Search for the cell housing the specified text and yield its (X, Y) center coordinate. 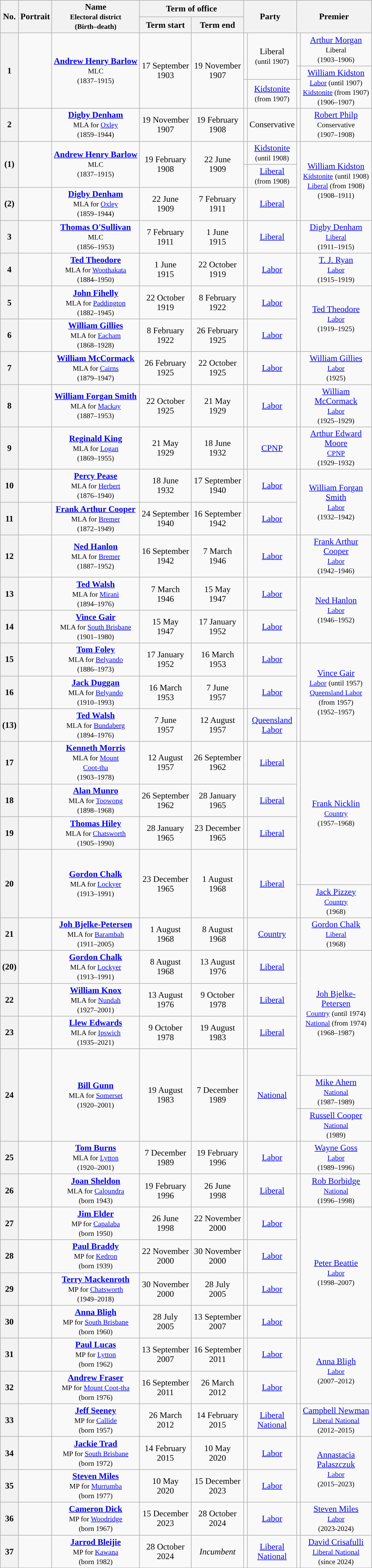
Russell CooperNational(1989) (336, 1125)
1 (9, 71)
Country (272, 934)
William GilliesLabor(1925) (336, 368)
18 (9, 800)
William Forgan SmithMLA for Mackay(1887–1953) (96, 406)
Jack DugganMLA for Belyando(1910–1993) (96, 692)
35 (9, 1486)
Joh Bjelke-PetersenCountry (until 1974)National (from 1974)(1968–1987) (336, 1013)
Ted TheodoreLabor(1919–1925) (336, 319)
22 (9, 999)
26 (9, 1191)
37 (9, 1551)
Bill GunnMLA for Somerset(1920–2001) (96, 1095)
Jim ElderMP for Capalaba(born 1950) (96, 1223)
15 (9, 659)
Paul BraddyMP for Kedron(born 1939) (96, 1256)
31 (9, 1354)
Tom BurnsMLA for Lytton(1920–2001) (96, 1158)
Party (270, 17)
Digby DenhamLiberal(1911–1915) (336, 237)
William KnoxMLA for Nundah(1927–2001) (96, 999)
Liberal(until 1907) (272, 56)
Tom FoleyMLA for Belyando(1886–1973) (96, 659)
Annastacia PalaszczukLabor(2015–2023) (336, 1469)
(20) (9, 967)
13 (9, 594)
12 (9, 556)
Kidstonite(from 1907) (272, 94)
Terry MackenrothMP for Chatsworth(1949–2018) (96, 1289)
Joh Bjelke-PetersenMLA for Barambah(1911–2005) (96, 934)
Portrait (35, 17)
Steven MilesLabor(2023-2024) (336, 1518)
4 (9, 269)
11 (9, 519)
(2) (9, 204)
10 (9, 486)
36 (9, 1518)
National (272, 1095)
Llew EdwardsMLA for Ipswich(1935–2021) (96, 1033)
Jackie TradMP for South Brisbane(born 1972) (96, 1453)
Anna BlighLabor(2007–2012) (336, 1371)
Gordon ChalkLiberal(1968) (336, 934)
21 (9, 934)
30 (9, 1322)
Term start (165, 25)
Vince GairLabor (until 1957)Queensland Labor (from 1957)(1952–1957) (336, 692)
Percy PeaseMLA for Herbert(1876–1940) (96, 486)
7 (9, 368)
17 September1903 (165, 71)
(13) (9, 725)
(1) (9, 164)
Steven MilesMP for Murrumba(born 1977) (96, 1486)
William KidstonKidstonite (until 1908)Liberal (from 1908)(1908–1911) (336, 181)
24 September1940 (165, 519)
23 (9, 1033)
Incumbent (218, 1551)
Arthur MorganLiberal(1903–1906) (336, 50)
33 (9, 1420)
9 (9, 448)
Peter BeattieLabor(1998–2007) (336, 1273)
Wayne GossLabor(1989–1996) (336, 1158)
Queensland Labor (272, 725)
17 September1940 (218, 486)
16 (9, 692)
14 (9, 627)
17 (9, 763)
Arthur Edward MooreCPNP(1929–1932) (336, 448)
24 (9, 1095)
5 (9, 302)
William McCormackLabor(1925–1929) (336, 406)
William GilliesMLA for Eacham(1868–1928) (96, 335)
Frank Arthur CooperMLA for Bremer(1872–1949) (96, 519)
Liberal(from 1908) (272, 176)
William KidstonLabor (until 1907)Kidstonite (from 1907)(1906–1907) (336, 87)
6 (9, 335)
Frank NicklinCountry(1957–1968) (336, 813)
Campbell NewmanLiberal National(2012–2015) (336, 1420)
Rob BorbidgeNational(1996–1998) (336, 1191)
Ned HanlonMLA for Bremer(1887–1952) (96, 556)
Robert PhilpConservative(1907–1908) (336, 125)
Mike AhernNational(1987–1989) (336, 1092)
Jarrod BleijieMP for Kawana(born 1982) (96, 1551)
Premier (334, 17)
Conservative (272, 125)
Anna BlighMP for South Brisbane(born 1960) (96, 1322)
25 (9, 1158)
Vince GairMLA for South Brisbane(1901–1980) (96, 627)
Thomas HileyMLA for Chatsworth(1905–1990) (96, 833)
32 (9, 1387)
3 (9, 237)
Kidstonite(until 1908) (272, 153)
Alan MunroMLA for Toowong(1898–1968) (96, 800)
Frank Arthur CooperLabor(1942–1946) (336, 556)
David CrisafulliLiberal National(since 2024) (336, 1551)
John FihellyMLA for Paddington(1882–1945) (96, 302)
29 (9, 1289)
Cameron DickMP for Woodridge(born 1967) (96, 1518)
Term end (218, 25)
Jeff SeeneyMP for Callide(born 1957) (96, 1420)
19 (9, 833)
Thomas O'SullivanMLC(1856–1953) (96, 237)
Reginald KingMLA for Logan(1869–1955) (96, 448)
Ted WalshMLA for Bundaberg(1894–1976) (96, 725)
Joan SheldonMLA for Caloundra(born 1943) (96, 1191)
William Forgan SmithLabor(1932–1942) (336, 502)
Term of office (192, 9)
2 (9, 125)
8 (9, 406)
Jack PizzeyCountry(1968) (336, 901)
Ned HanlonLabor(1946–1952) (336, 610)
28 (9, 1256)
Ted TheodoreMLA for Woothakata(1884–1950) (96, 269)
CPNP (272, 448)
No. (9, 17)
Ted WalshMLA for Mirani(1894–1976) (96, 594)
27 (9, 1223)
NameElectoral district(Birth–death) (96, 17)
Paul LucasMP for Lytton(born 1962) (96, 1354)
William McCormackMLA for Cairns(1879–1947) (96, 368)
Kenneth MorrisMLA for MountCoot-tha(1903–1978) (96, 763)
20 (9, 883)
34 (9, 1453)
T. J. RyanLabor(1915–1919) (336, 269)
Andrew FraserMP for Mount Coot-tha(born 1976) (96, 1387)
